Scan for the cell matching the given text and deliver its (x, y) coordinate at center. 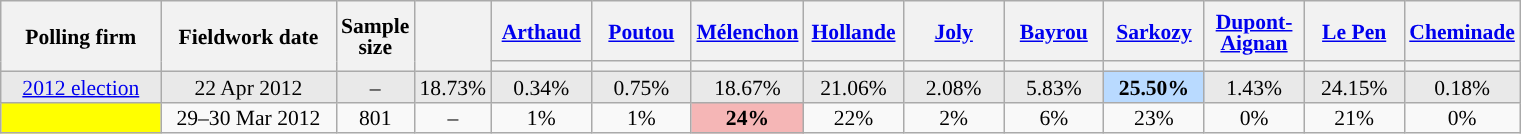
Joly (954, 31)
2% (954, 118)
Fieldwork date (248, 36)
1.43% (1254, 86)
Polling firm (81, 36)
18.67% (747, 86)
Hollande (853, 31)
0.75% (641, 86)
Le Pen (1354, 31)
18.73% (452, 86)
23% (1154, 118)
Bayrou (1054, 31)
6% (1054, 118)
Cheminade (1462, 31)
801 (375, 118)
Sarkozy (1154, 31)
0.18% (1462, 86)
2.08% (954, 86)
0.34% (541, 86)
21% (1354, 118)
24.15% (1354, 86)
5.83% (1054, 86)
21.06% (853, 86)
Dupont-Aignan (1254, 31)
22 Apr 2012 (248, 86)
Arthaud (541, 31)
Mélenchon (747, 31)
25.50% (1154, 86)
24% (747, 118)
29–30 Mar 2012 (248, 118)
2012 election (81, 86)
Poutou (641, 31)
22% (853, 118)
Samplesize (375, 36)
